Search for the cell housing the specified text and yield its [x, y] center coordinate. 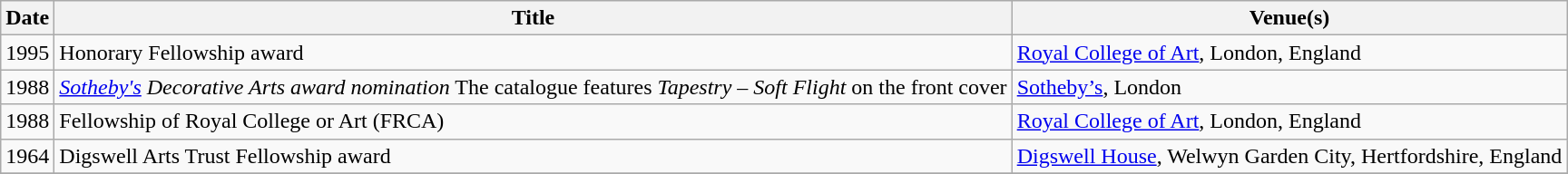
Title [534, 18]
Date [27, 18]
Honorary Fellowship award [534, 53]
Sotheby's Decorative Arts award nomination The catalogue features Tapestry – Soft Flight on the front cover [534, 87]
Digswell House, Welwyn Garden City, Hertfordshire, England [1289, 156]
Venue(s) [1289, 18]
Digswell Arts Trust Fellowship award [534, 156]
1964 [27, 156]
Fellowship of Royal College or Art (FRCA) [534, 121]
1995 [27, 53]
Sotheby’s, London [1289, 87]
